Identify which cell holds the provided text, then report its [X, Y] central coordinate. 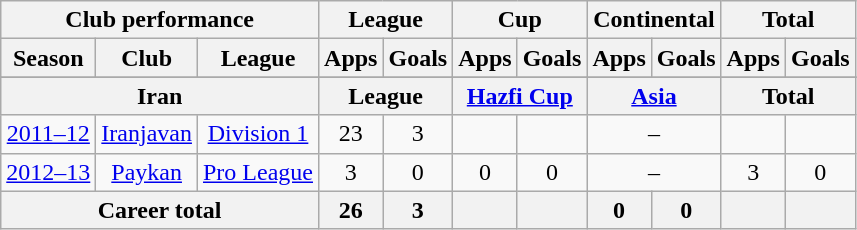
Division 1 [258, 134]
Iran [160, 96]
Paykan [147, 172]
Continental [654, 20]
26 [351, 210]
2011–12 [48, 134]
Season [48, 58]
23 [351, 134]
Club [147, 58]
Iranjavan [147, 134]
Asia [654, 96]
Pro League [258, 172]
Cup [520, 20]
2012–13 [48, 172]
Hazfi Cup [520, 96]
Club performance [160, 20]
Career total [160, 210]
